Return the (X, Y) coordinate for the center point of the cell that contains the specified text.  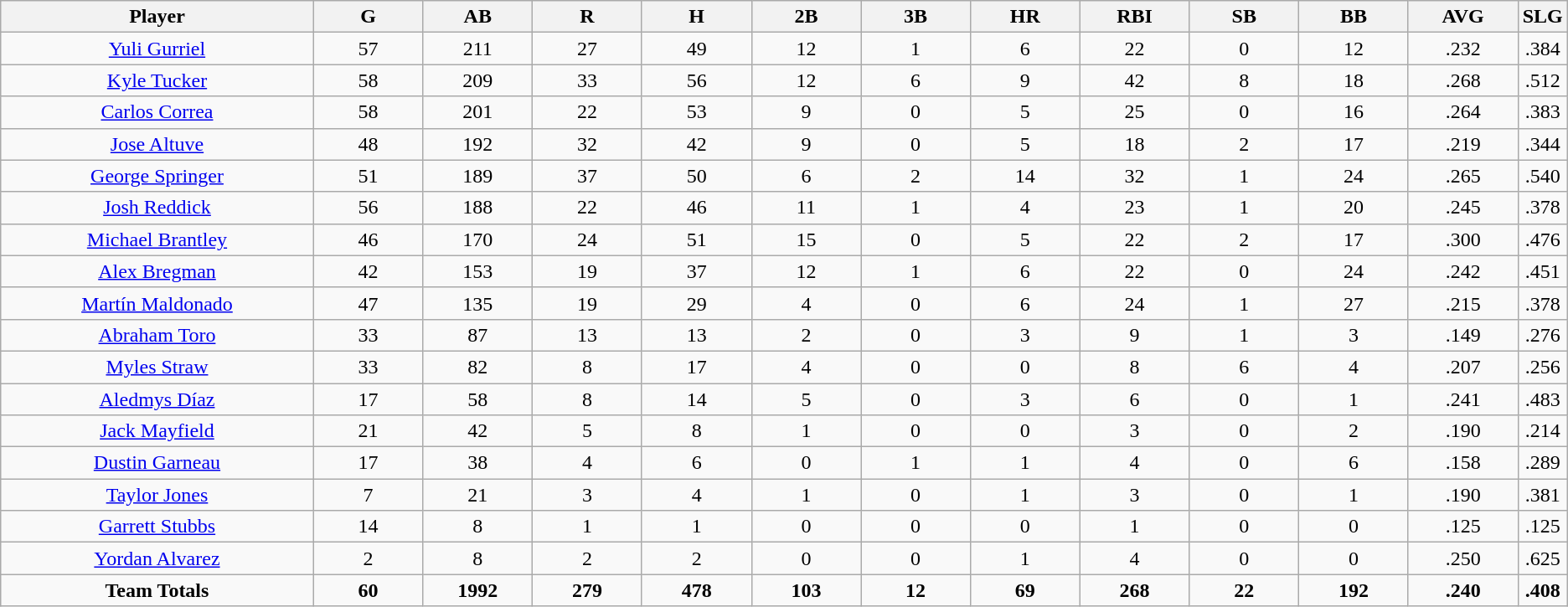
Kyle Tucker (157, 80)
50 (697, 176)
.219 (1462, 144)
47 (369, 303)
29 (697, 303)
HR (1025, 17)
Taylor Jones (157, 495)
Jack Mayfield (157, 431)
.289 (1543, 463)
.149 (1462, 335)
.232 (1462, 49)
RBI (1134, 17)
279 (588, 590)
.276 (1543, 335)
.512 (1543, 80)
.408 (1543, 590)
BB (1354, 17)
Martín Maldonado (157, 303)
16 (1354, 112)
.344 (1543, 144)
20 (1354, 208)
268 (1134, 590)
209 (477, 80)
.214 (1543, 431)
.384 (1543, 49)
.451 (1543, 271)
170 (477, 239)
211 (477, 49)
Dustin Garneau (157, 463)
103 (806, 590)
15 (806, 239)
.245 (1462, 208)
1992 (477, 590)
Myles Straw (157, 367)
.264 (1462, 112)
.256 (1543, 367)
George Springer (157, 176)
3B (916, 17)
38 (477, 463)
53 (697, 112)
23 (1134, 208)
Josh Reddick (157, 208)
.381 (1543, 495)
.540 (1543, 176)
48 (369, 144)
H (697, 17)
G (369, 17)
SB (1245, 17)
.483 (1543, 399)
.383 (1543, 112)
153 (477, 271)
60 (369, 590)
Team Totals (157, 590)
7 (369, 495)
25 (1134, 112)
87 (477, 335)
.268 (1462, 80)
Carlos Correa (157, 112)
.300 (1462, 239)
2B (806, 17)
AVG (1462, 17)
.158 (1462, 463)
R (588, 17)
.250 (1462, 558)
49 (697, 49)
189 (477, 176)
69 (1025, 590)
135 (477, 303)
.241 (1462, 399)
Yordan Alvarez (157, 558)
AB (477, 17)
.242 (1462, 271)
11 (806, 208)
.207 (1462, 367)
Aledmys Díaz (157, 399)
Player (157, 17)
Yuli Gurriel (157, 49)
.215 (1462, 303)
201 (477, 112)
188 (477, 208)
Abraham Toro (157, 335)
Garrett Stubbs (157, 527)
.265 (1462, 176)
82 (477, 367)
.240 (1462, 590)
Jose Altuve (157, 144)
SLG (1543, 17)
.476 (1543, 239)
.625 (1543, 558)
57 (369, 49)
Michael Brantley (157, 239)
478 (697, 590)
Alex Bregman (157, 271)
